Provide the (X, Y) coordinate of the cell's center where the given text is located.  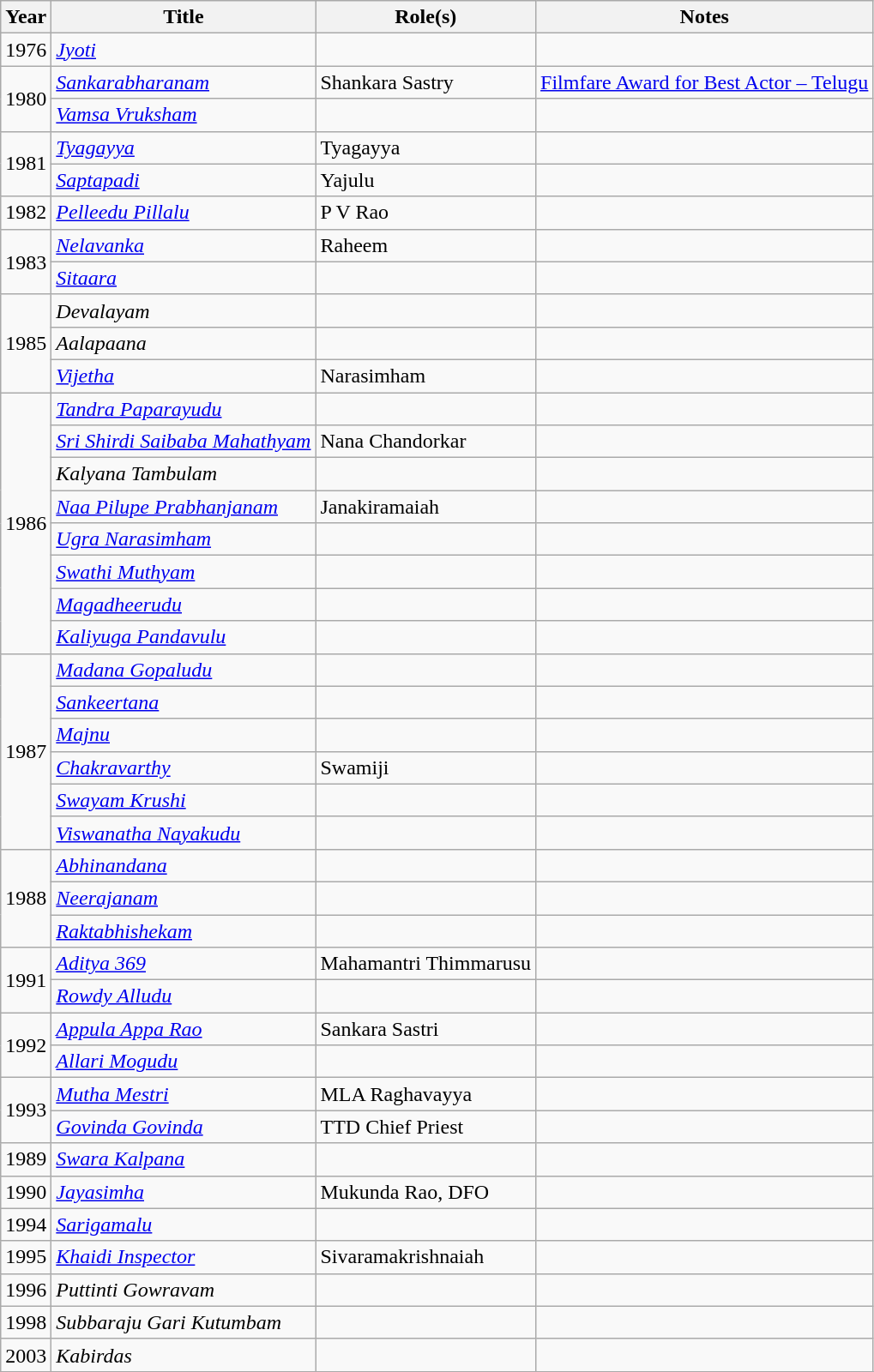
1992 (26, 1045)
1976 (26, 50)
Puttinti Gowravam (184, 1290)
Neerajanam (184, 898)
1980 (26, 99)
1981 (26, 164)
Subbaraju Gari Kutumbam (184, 1322)
Kaliyuga Pandavulu (184, 637)
Sarigamalu (184, 1225)
Madana Gopaludu (184, 670)
Nelavanka (184, 245)
1989 (26, 1159)
1985 (26, 343)
2003 (26, 1355)
Aditya 369 (184, 964)
Swamiji (425, 767)
Sitaara (184, 278)
Rowdy Alludu (184, 996)
Sankarabharanam (184, 82)
Shankara Sastry (425, 82)
Jayasimha (184, 1192)
Allari Mogudu (184, 1062)
1983 (26, 262)
Title (184, 17)
Magadheerudu (184, 605)
1998 (26, 1322)
Mutha Mestri (184, 1094)
Sankara Sastri (425, 1029)
Kabirdas (184, 1355)
Jyoti (184, 50)
1990 (26, 1192)
Vamsa Vruksham (184, 115)
1991 (26, 980)
Nana Chandorkar (425, 442)
Kalyana Tambulam (184, 474)
1994 (26, 1225)
Raktabhishekam (184, 930)
Viswanatha Nayakudu (184, 833)
Pelleedu Pillalu (184, 213)
Notes (705, 17)
1986 (26, 523)
Yajulu (425, 180)
TTD Chief Priest (425, 1127)
Sankeertana (184, 702)
Raheem (425, 245)
1995 (26, 1257)
Tandra Paparayudu (184, 409)
Mahamantri Thimmarusu (425, 964)
Swayam Krushi (184, 800)
Swara Kalpana (184, 1159)
Appula Appa Rao (184, 1029)
Year (26, 17)
1982 (26, 213)
Sivaramakrishnaiah (425, 1257)
Saptapadi (184, 180)
Khaidi Inspector (184, 1257)
Role(s) (425, 17)
MLA Raghavayya (425, 1094)
1993 (26, 1110)
Majnu (184, 735)
1996 (26, 1290)
Naa Pilupe Prabhanjanam (184, 507)
Devalayam (184, 310)
Vijetha (184, 376)
Janakiramaiah (425, 507)
1987 (26, 751)
Aalapaana (184, 343)
Ugra Narasimham (184, 539)
Chakravarthy (184, 767)
1988 (26, 898)
Narasimham (425, 376)
Filmfare Award for Best Actor – Telugu (705, 82)
Mukunda Rao, DFO (425, 1192)
P V Rao (425, 213)
Swathi Muthyam (184, 572)
Govinda Govinda (184, 1127)
Abhinandana (184, 865)
Sri Shirdi Saibaba Mahathyam (184, 442)
